Identify which cell holds the provided text, then report its (x, y) central coordinate. 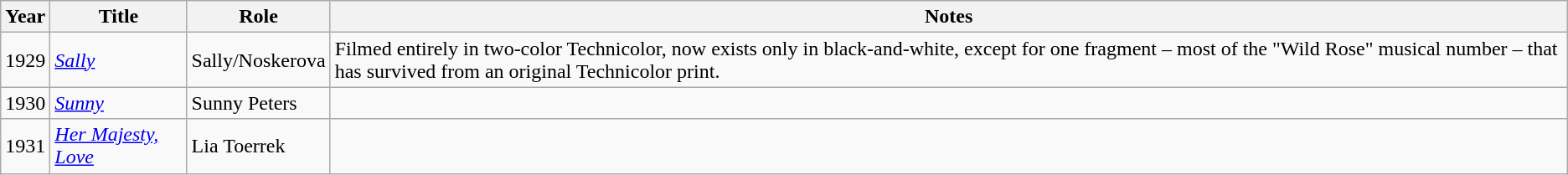
1929 (25, 60)
Her Majesty, Love (119, 146)
Lia Toerrek (258, 146)
Role (258, 17)
1931 (25, 146)
Sally/Noskerova (258, 60)
Sunny (119, 103)
Sally (119, 60)
Title (119, 17)
Sunny Peters (258, 103)
1930 (25, 103)
Year (25, 17)
Notes (948, 17)
